Search for the cell housing the specified text and yield its [x, y] center coordinate. 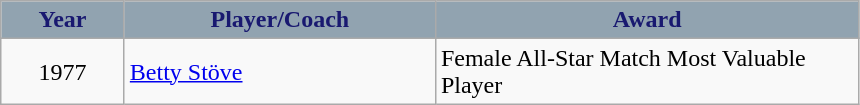
1977 [63, 72]
Award [647, 20]
Female All-Star Match Most Valuable Player [647, 72]
Betty Stöve [280, 72]
Year [63, 20]
Player/Coach [280, 20]
